Search for the cell housing the specified text and yield its (x, y) center coordinate. 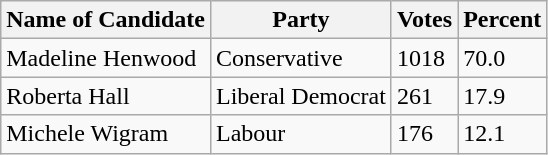
Conservative (300, 58)
12.1 (502, 134)
Percent (502, 20)
Party (300, 20)
Roberta Hall (106, 96)
70.0 (502, 58)
Michele Wigram (106, 134)
Madeline Henwood (106, 58)
Votes (424, 20)
1018 (424, 58)
Labour (300, 134)
Name of Candidate (106, 20)
Liberal Democrat (300, 96)
176 (424, 134)
17.9 (502, 96)
261 (424, 96)
